Identify which cell holds the provided text, then report its [x, y] central coordinate. 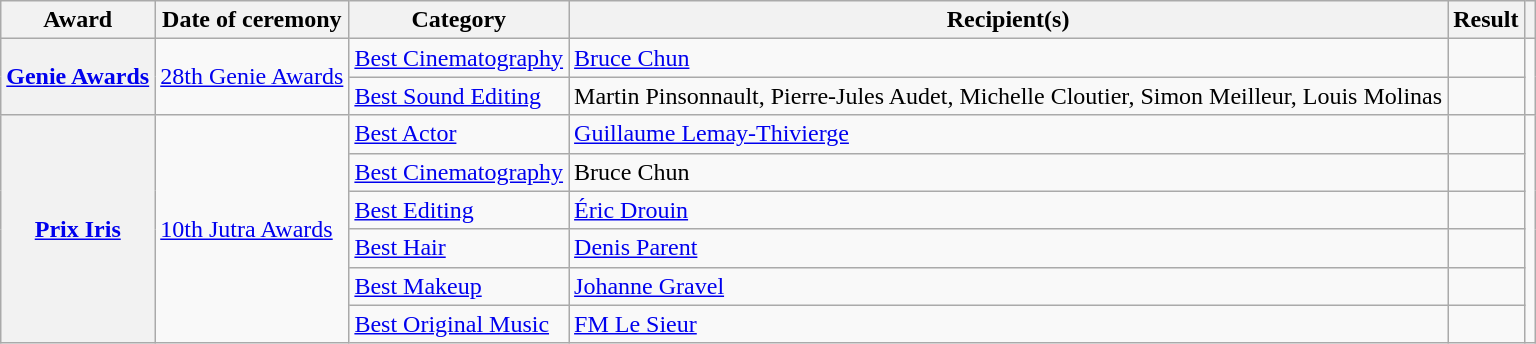
10th Jutra Awards [252, 229]
Johanne Gravel [1008, 286]
Denis Parent [1008, 248]
Best Sound Editing [459, 96]
Result [1486, 20]
Award [78, 20]
Best Actor [459, 134]
28th Genie Awards [252, 77]
Best Hair [459, 248]
Best Original Music [459, 324]
FM Le Sieur [1008, 324]
Guillaume Lemay-Thivierge [1008, 134]
Recipient(s) [1008, 20]
Best Editing [459, 210]
Category [459, 20]
Éric Drouin [1008, 210]
Best Makeup [459, 286]
Date of ceremony [252, 20]
Martin Pinsonnault, Pierre-Jules Audet, Michelle Cloutier, Simon Meilleur, Louis Molinas [1008, 96]
Prix Iris [78, 229]
Genie Awards [78, 77]
